Determine the (x, y) coordinate at the center of the cell enclosing the given text.  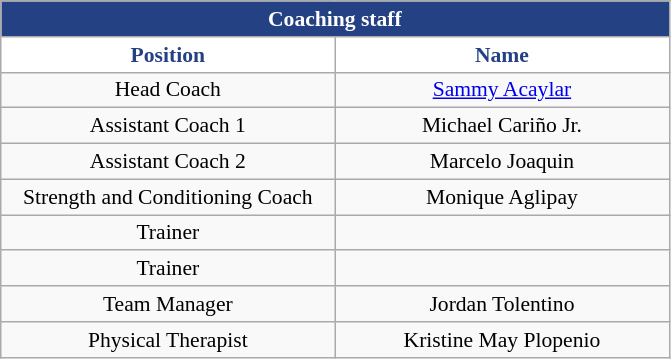
Kristine May Plopenio (502, 340)
Michael Cariño Jr. (502, 126)
Position (168, 55)
Marcelo Joaquin (502, 162)
Assistant Coach 1 (168, 126)
Head Coach (168, 90)
Assistant Coach 2 (168, 162)
Coaching staff (335, 19)
Jordan Tolentino (502, 304)
Name (502, 55)
Team Manager (168, 304)
Physical Therapist (168, 340)
Monique Aglipay (502, 197)
Strength and Conditioning Coach (168, 197)
Sammy Acaylar (502, 90)
